Extract the [x, y] coordinate from the center of the cell holding the provided text.  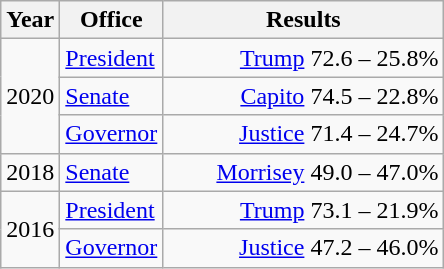
Justice 47.2 – 46.0% [304, 248]
Justice 71.4 – 24.7% [304, 134]
Trump 73.1 – 21.9% [304, 210]
2016 [30, 229]
Results [304, 20]
Capito 74.5 – 22.8% [304, 96]
2018 [30, 172]
2020 [30, 96]
Office [112, 20]
Year [30, 20]
Trump 72.6 – 25.8% [304, 58]
Morrisey 49.0 – 47.0% [304, 172]
